Extract the [X, Y] coordinate from the center of the cell holding the provided text.  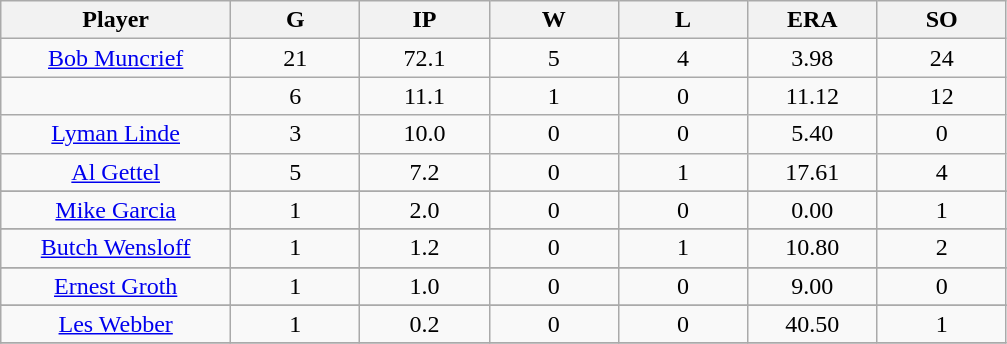
Al Gettel [116, 172]
Lyman Linde [116, 134]
SO [942, 20]
24 [942, 58]
11.1 [424, 96]
Mike Garcia [116, 210]
2.0 [424, 210]
1.2 [424, 248]
IP [424, 20]
5.40 [812, 134]
ERA [812, 20]
Ernest Groth [116, 286]
Les Webber [116, 324]
72.1 [424, 58]
Player [116, 20]
7.2 [424, 172]
L [682, 20]
2 [942, 248]
Bob Muncrief [116, 58]
G [296, 20]
10.80 [812, 248]
1.0 [424, 286]
3.98 [812, 58]
6 [296, 96]
W [554, 20]
12 [942, 96]
Butch Wensloff [116, 248]
0.2 [424, 324]
11.12 [812, 96]
9.00 [812, 286]
17.61 [812, 172]
3 [296, 134]
40.50 [812, 324]
0.00 [812, 210]
10.0 [424, 134]
21 [296, 58]
